Pinpoint the cell where the given text exists, returning its [X, Y] midpoint coordinate. 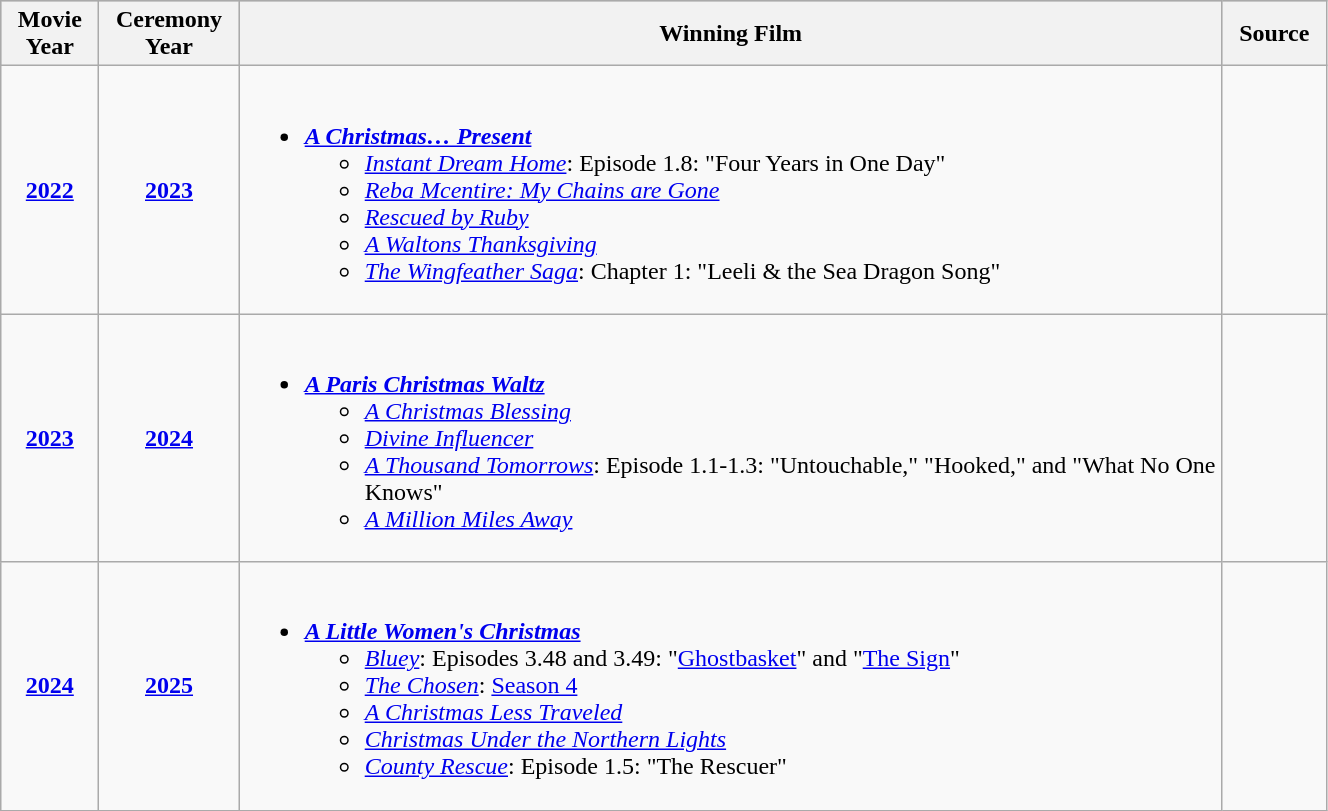
Ceremony Year [169, 34]
Source [1274, 34]
Movie Year [50, 34]
Winning Film [730, 34]
2025 [169, 686]
2022 [50, 190]
